For the text-containing cell, return its midpoint in (X, Y) coordinate format. 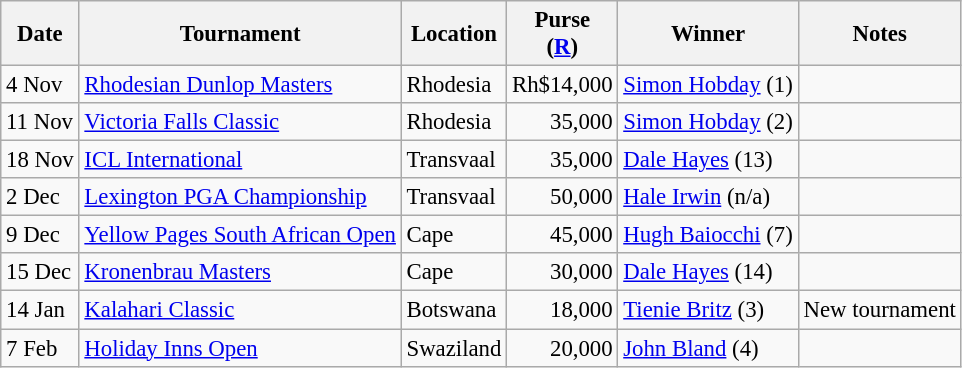
15 Dec (40, 273)
John Bland (4) (708, 348)
30,000 (562, 273)
Botswana (454, 310)
Tournament (240, 34)
Swaziland (454, 348)
Tienie Britz (3) (708, 310)
New tournament (880, 310)
Rhodesian Dunlop Masters (240, 85)
Hale Irwin (n/a) (708, 197)
Winner (708, 34)
2 Dec (40, 197)
18,000 (562, 310)
Purse(R) (562, 34)
Simon Hobday (1) (708, 85)
ICL International (240, 160)
Yellow Pages South African Open (240, 235)
11 Nov (40, 122)
Hugh Baiocchi (7) (708, 235)
Simon Hobday (2) (708, 122)
Holiday Inns Open (240, 348)
Dale Hayes (13) (708, 160)
Kronenbrau Masters (240, 273)
Dale Hayes (14) (708, 273)
20,000 (562, 348)
Rh$14,000 (562, 85)
7 Feb (40, 348)
Notes (880, 34)
14 Jan (40, 310)
Victoria Falls Classic (240, 122)
Date (40, 34)
50,000 (562, 197)
Location (454, 34)
4 Nov (40, 85)
Lexington PGA Championship (240, 197)
18 Nov (40, 160)
45,000 (562, 235)
Kalahari Classic (240, 310)
9 Dec (40, 235)
